Capture the cell that displays the provided text and extract its (x, y) central coordinate. 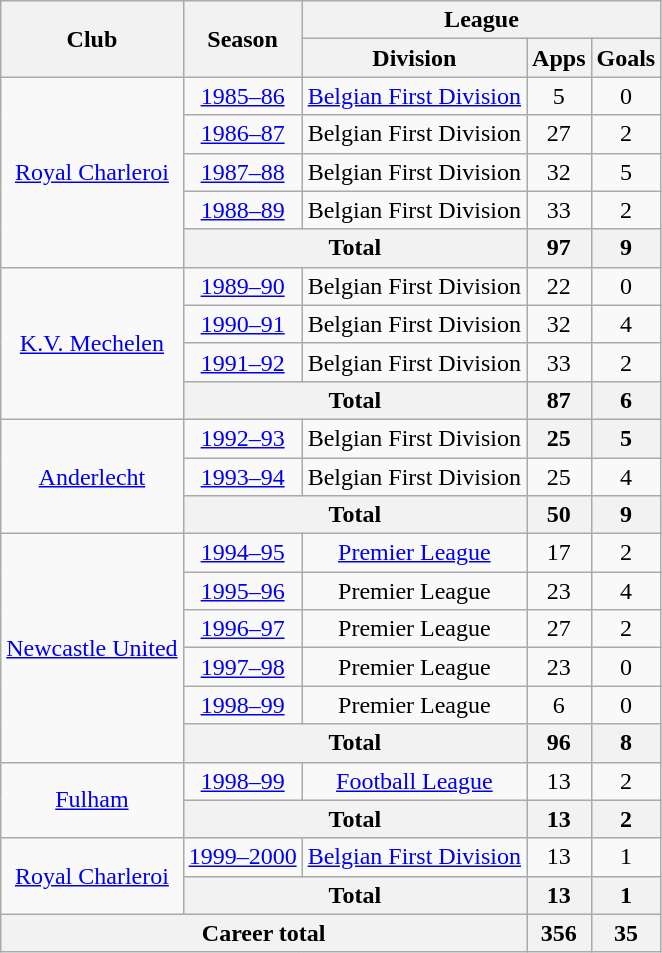
Apps (559, 58)
1987–88 (242, 172)
1989–90 (242, 286)
1997–98 (242, 667)
1995–96 (242, 591)
Newcastle United (92, 648)
96 (559, 743)
Club (92, 39)
1990–91 (242, 324)
Division (414, 58)
Season (242, 39)
1988–89 (242, 210)
1991–92 (242, 362)
1999–2000 (242, 857)
97 (559, 248)
Fulham (92, 800)
1993–94 (242, 477)
1992–93 (242, 438)
50 (559, 515)
1994–95 (242, 553)
356 (559, 933)
8 (626, 743)
Goals (626, 58)
35 (626, 933)
17 (559, 553)
Career total (264, 933)
League (482, 20)
K.V. Mechelen (92, 343)
Anderlecht (92, 476)
1996–97 (242, 629)
Football League (414, 781)
87 (559, 400)
1986–87 (242, 134)
22 (559, 286)
1985–86 (242, 96)
